From the cell containing the given text, extract its center point as (x, y) coordinate. 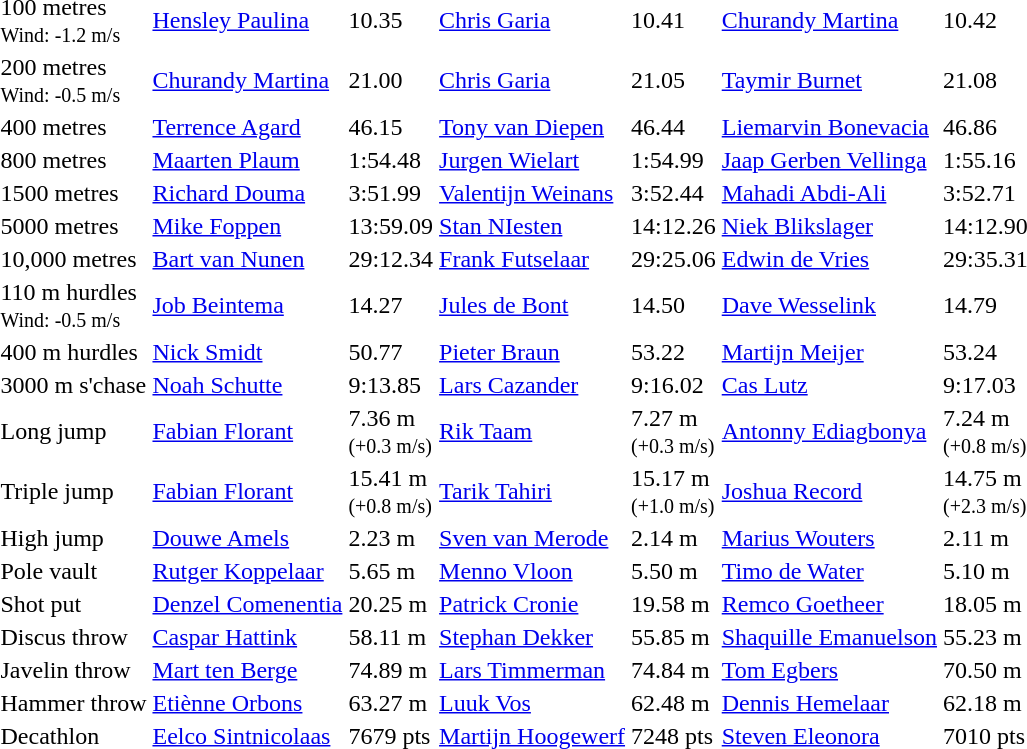
Luuk Vos (532, 703)
15.17 m(+1.0 m/s) (674, 492)
9:13.85 (391, 385)
2.23 m (391, 538)
46.44 (674, 127)
14:12.26 (674, 226)
29:25.06 (674, 259)
Liemarvin Bonevacia (829, 127)
Frank Futselaar (532, 259)
1:54.48 (391, 160)
Noah Schutte (248, 385)
3:51.99 (391, 193)
5.50 m (674, 571)
Valentijn Weinans (532, 193)
74.84 m (674, 670)
62.48 m (674, 703)
Etiènne Orbons (248, 703)
Dave Wesselink (829, 306)
7.36 m(+0.3 m/s) (391, 432)
Taymir Burnet (829, 80)
2.14 m (674, 538)
74.89 m (391, 670)
Mike Foppen (248, 226)
63.27 m (391, 703)
Marius Wouters (829, 538)
Dennis Hemelaar (829, 703)
Tom Egbers (829, 670)
Edwin de Vries (829, 259)
Maarten Plaum (248, 160)
Denzel Comenentia (248, 604)
Joshua Record (829, 492)
Remco Goetheer (829, 604)
Martijn Meijer (829, 352)
19.58 m (674, 604)
29:12.34 (391, 259)
46.15 (391, 127)
1:54.99 (674, 160)
7.27 m(+0.3 m/s) (674, 432)
Job Beintema (248, 306)
Jurgen Wielart (532, 160)
Terrence Agard (248, 127)
Rutger Koppelaar (248, 571)
15.41 m(+0.8 m/s) (391, 492)
Bart van Nunen (248, 259)
Tarik Tahiri (532, 492)
Niek Blikslager (829, 226)
Douwe Amels (248, 538)
58.11 m (391, 637)
14.50 (674, 306)
Mart ten Berge (248, 670)
Shaquille Emanuelson (829, 637)
Rik Taam (532, 432)
Stan NIesten (532, 226)
53.22 (674, 352)
Churandy Martina (248, 80)
50.77 (391, 352)
14.27 (391, 306)
Mahadi Abdi-Ali (829, 193)
Lars Cazander (532, 385)
Antonny Ediagbonya (829, 432)
Patrick Cronie (532, 604)
21.05 (674, 80)
Richard Douma (248, 193)
Pieter Braun (532, 352)
Timo de Water (829, 571)
Jules de Bont (532, 306)
13:59.09 (391, 226)
Caspar Hattink (248, 637)
Jaap Gerben Vellinga (829, 160)
55.85 m (674, 637)
Cas Lutz (829, 385)
Lars Timmerman (532, 670)
Nick Smidt (248, 352)
20.25 m (391, 604)
Chris Garia (532, 80)
Sven van Merode (532, 538)
Stephan Dekker (532, 637)
9:16.02 (674, 385)
5.65 m (391, 571)
21.00 (391, 80)
Tony van Diepen (532, 127)
3:52.44 (674, 193)
Menno Vloon (532, 571)
